Scan for the cell matching the given text and deliver its [x, y] coordinate at center. 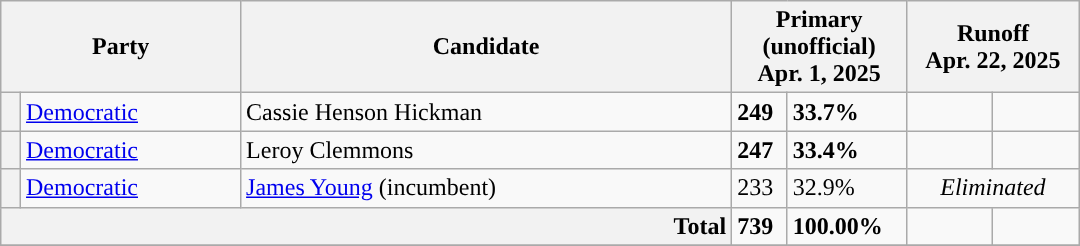
247 [760, 150]
Primary(unofficial)Apr. 1, 2025 [820, 47]
33.7% [846, 112]
Leroy Clemmons [486, 150]
100.00% [846, 226]
32.9% [846, 188]
Party [121, 47]
RunoffApr. 22, 2025 [994, 47]
Eliminated [994, 188]
249 [760, 112]
739 [760, 226]
33.4% [846, 150]
Total [366, 226]
Candidate [486, 47]
233 [760, 188]
Cassie Henson Hickman [486, 112]
James Young (incumbent) [486, 188]
